For the text-containing cell, return its midpoint in (x, y) coordinate format. 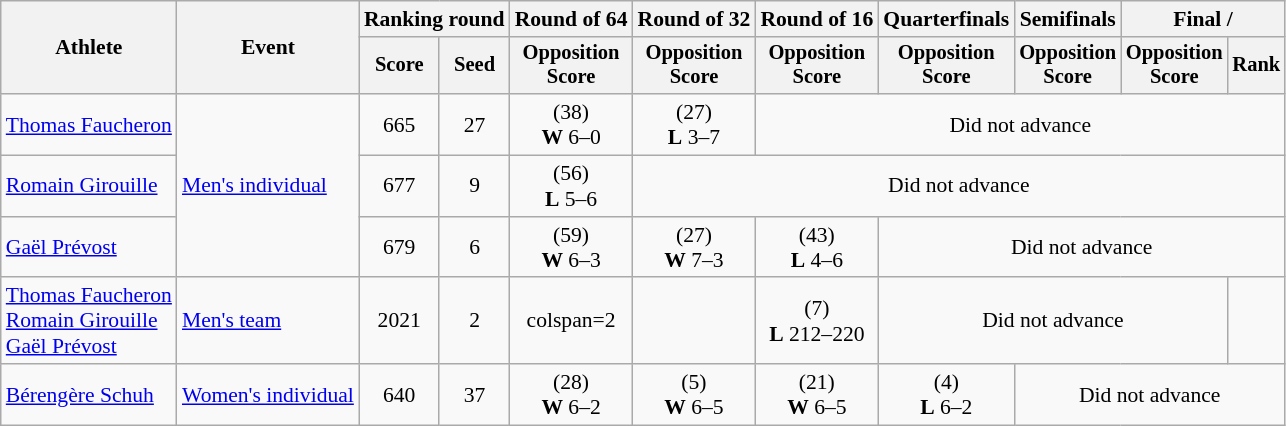
Thomas Faucheron (89, 124)
Ranking round (434, 19)
Round of 32 (694, 19)
Seed (474, 66)
(21)W 6–5 (816, 394)
665 (400, 124)
(59)W 6–3 (572, 248)
640 (400, 394)
9 (474, 186)
Thomas FaucheronRomain GirouilleGaël Prévost (89, 322)
37 (474, 394)
Quarterfinals (946, 19)
colspan=2 (572, 322)
Men's individual (268, 186)
2 (474, 322)
Romain Girouille (89, 186)
679 (400, 248)
2021 (400, 322)
Athlete (89, 48)
(56)L 5–6 (572, 186)
(27)W 7–3 (694, 248)
(7)L 212–220 (816, 322)
Women's individual (268, 394)
6 (474, 248)
Score (400, 66)
(5)W 6–5 (694, 394)
Event (268, 48)
Gaël Prévost (89, 248)
Final / (1203, 19)
(4)L 6–2 (946, 394)
Round of 16 (816, 19)
Round of 64 (572, 19)
Rank (1256, 66)
(27)L 3–7 (694, 124)
(28)W 6–2 (572, 394)
27 (474, 124)
(43)L 4–6 (816, 248)
Men's team (268, 322)
677 (400, 186)
Bérengère Schuh (89, 394)
Semifinals (1068, 19)
(38)W 6–0 (572, 124)
